Search for the cell housing the specified text and yield its [X, Y] center coordinate. 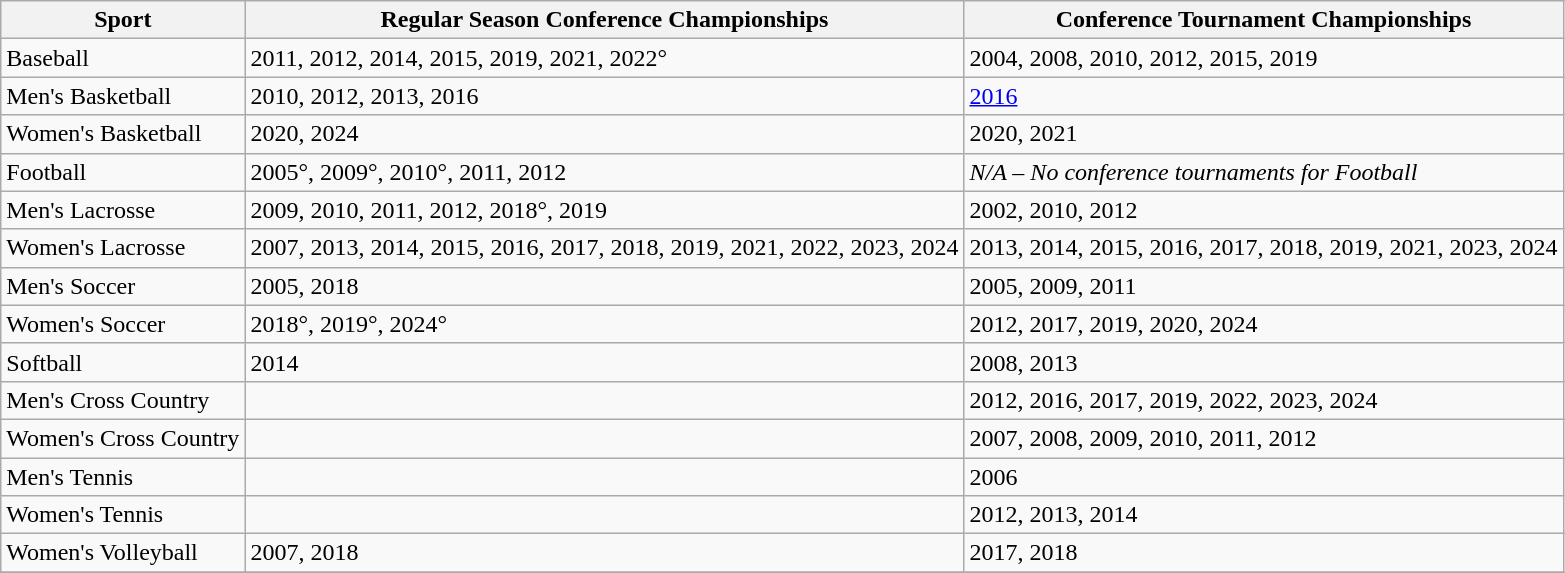
2020, 2021 [1264, 134]
Women's Tennis [123, 515]
2007, 2008, 2009, 2010, 2011, 2012 [1264, 438]
2007, 2013, 2014, 2015, 2016, 2017, 2018, 2019, 2021, 2022, 2023, 2024 [604, 248]
2005, 2018 [604, 286]
2018°, 2019°, 2024° [604, 324]
Sport [123, 20]
2012, 2013, 2014 [1264, 515]
2009, 2010, 2011, 2012, 2018°, 2019 [604, 210]
Men's Basketball [123, 96]
2017, 2018 [1264, 553]
Men's Tennis [123, 477]
Men's Lacrosse [123, 210]
2012, 2016, 2017, 2019, 2022, 2023, 2024 [1264, 400]
2005°, 2009°, 2010°, 2011, 2012 [604, 172]
2011, 2012, 2014, 2015, 2019, 2021, 2022° [604, 58]
2005, 2009, 2011 [1264, 286]
Football [123, 172]
2006 [1264, 477]
2013, 2014, 2015, 2016, 2017, 2018, 2019, 2021, 2023, 2024 [1264, 248]
2004, 2008, 2010, 2012, 2015, 2019 [1264, 58]
2014 [604, 362]
2016 [1264, 96]
2020, 2024 [604, 134]
N/A – No conference tournaments for Football [1264, 172]
2007, 2018 [604, 553]
2002, 2010, 2012 [1264, 210]
Regular Season Conference Championships [604, 20]
Women's Volleyball [123, 553]
Women's Soccer [123, 324]
2010, 2012, 2013, 2016 [604, 96]
Softball [123, 362]
Men's Soccer [123, 286]
Women's Lacrosse [123, 248]
Women's Basketball [123, 134]
Women's Cross Country [123, 438]
Baseball [123, 58]
2008, 2013 [1264, 362]
Men's Cross Country [123, 400]
2012, 2017, 2019, 2020, 2024 [1264, 324]
Conference Tournament Championships [1264, 20]
